Search for the cell housing the specified text and yield its (X, Y) center coordinate. 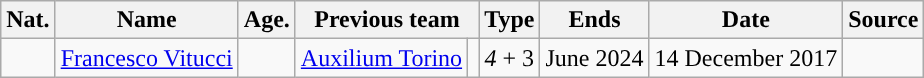
Age. (266, 20)
4 + 3 (510, 58)
Francesco Vitucci (146, 58)
Ends (594, 20)
Previous team (386, 20)
June 2024 (594, 58)
Source (884, 20)
Date (746, 20)
Name (146, 20)
14 December 2017 (746, 58)
Type (510, 20)
Nat. (28, 20)
Auxilium Torino (381, 58)
